Search for the cell housing the specified text and yield its (x, y) center coordinate. 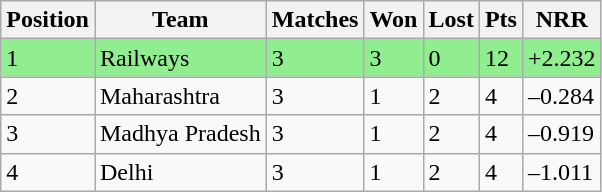
Won (394, 20)
Pts (500, 20)
Lost (451, 20)
Team (180, 20)
NRR (562, 20)
–0.284 (562, 96)
Delhi (180, 172)
Matches (315, 20)
–1.011 (562, 172)
Railways (180, 58)
0 (451, 58)
–0.919 (562, 134)
Madhya Pradesh (180, 134)
+2.232 (562, 58)
Maharashtra (180, 96)
Position (48, 20)
12 (500, 58)
